Identify which cell holds the provided text, then report its (X, Y) central coordinate. 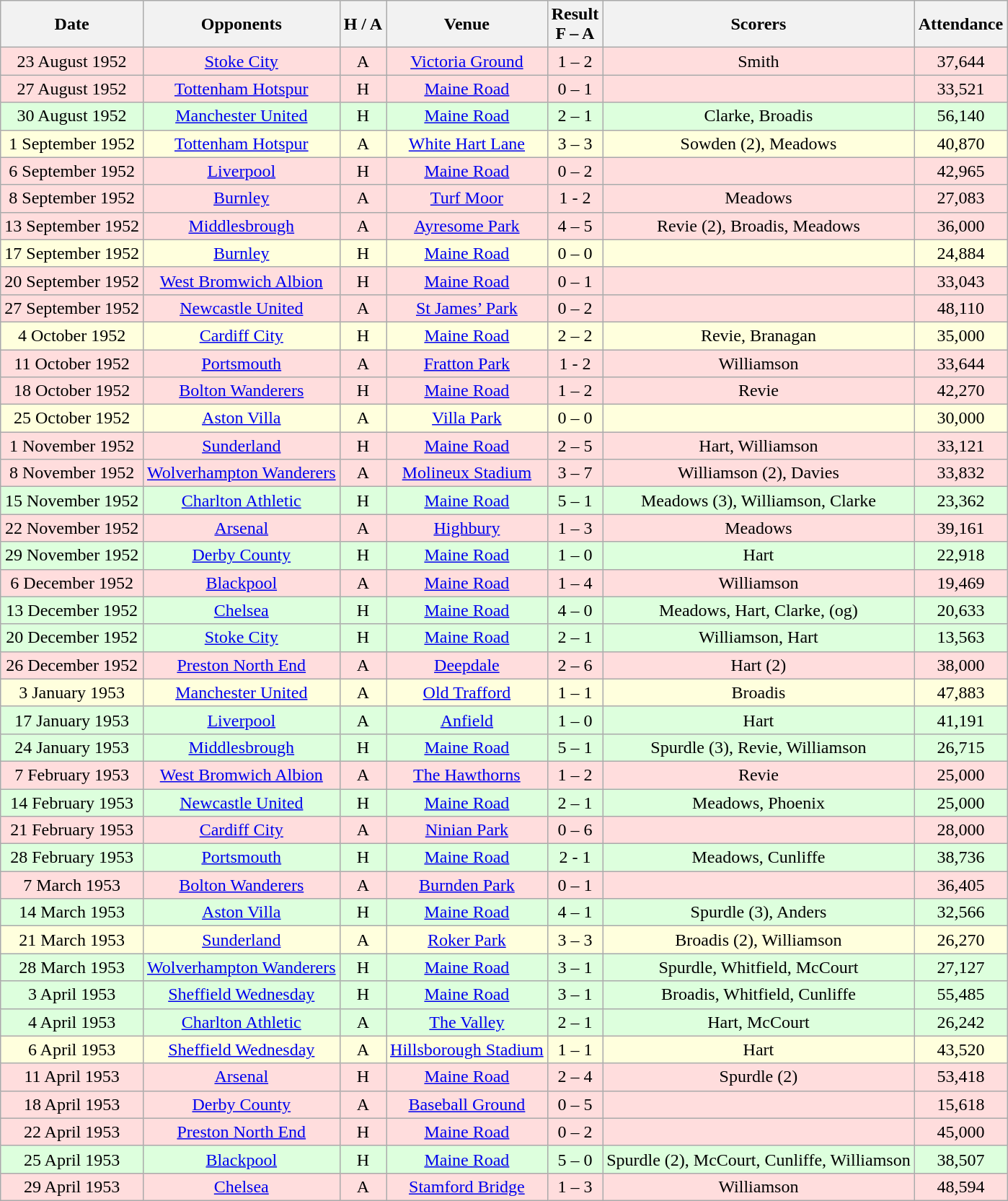
21 March 1953 (72, 940)
20,633 (960, 610)
Deepdale (467, 665)
4 – 5 (575, 226)
17 January 1953 (72, 720)
25 October 1952 (72, 418)
Stamford Bridge (467, 1187)
25 April 1953 (72, 1159)
18 October 1952 (72, 391)
27,083 (960, 198)
56,140 (960, 116)
53,418 (960, 1077)
2 - 1 (575, 858)
2 – 4 (575, 1077)
The Valley (467, 1022)
23 August 1952 (72, 61)
20 December 1952 (72, 638)
13 December 1952 (72, 610)
28,000 (960, 830)
24,884 (960, 253)
37,644 (960, 61)
5 – 0 (575, 1159)
Fratton Park (467, 363)
Spurdle (2) (759, 1077)
Broadis, Whitfield, Cunliffe (759, 995)
Roker Park (467, 940)
29 November 1952 (72, 555)
Turf Moor (467, 198)
ResultF – A (575, 25)
18 April 1953 (72, 1104)
3 January 1953 (72, 692)
Victoria Ground (467, 61)
3 April 1953 (72, 995)
Broadis (2), Williamson (759, 940)
33,521 (960, 89)
48,594 (960, 1187)
Meadows, Hart, Clarke, (og) (759, 610)
11 April 1953 (72, 1077)
Meadows (3), Williamson, Clarke (759, 501)
33,832 (960, 473)
Williamson, Hart (759, 638)
4 – 0 (575, 610)
4 – 1 (575, 912)
27 September 1952 (72, 308)
Williamson (2), Davies (759, 473)
48,110 (960, 308)
43,520 (960, 1050)
Revie, Branagan (759, 335)
White Hart Lane (467, 144)
Ayresome Park (467, 226)
Hart, McCourt (759, 1022)
Spurdle, Whitfield, McCourt (759, 967)
1 September 1952 (72, 144)
8 September 1952 (72, 198)
Revie (2), Broadis, Meadows (759, 226)
36,000 (960, 226)
Opponents (241, 25)
32,566 (960, 912)
2 – 6 (575, 665)
3 – 7 (575, 473)
55,485 (960, 995)
24 January 1953 (72, 747)
42,270 (960, 391)
2 – 5 (575, 446)
Burnden Park (467, 885)
13,563 (960, 638)
Baseball Ground (467, 1104)
26,242 (960, 1022)
26 December 1952 (72, 665)
Smith (759, 61)
33,121 (960, 446)
47,883 (960, 692)
1 – 4 (575, 583)
39,161 (960, 528)
45,000 (960, 1132)
Scorers (759, 25)
Ninian Park (467, 830)
26,270 (960, 940)
Broadis (759, 692)
33,043 (960, 281)
29 April 1953 (72, 1187)
30 August 1952 (72, 116)
Molineux Stadium (467, 473)
26,715 (960, 747)
The Hawthorns (467, 775)
4 April 1953 (72, 1022)
7 March 1953 (72, 885)
Meadows, Phoenix (759, 803)
6 September 1952 (72, 171)
42,965 (960, 171)
Clarke, Broadis (759, 116)
1 November 1952 (72, 446)
13 September 1952 (72, 226)
6 December 1952 (72, 583)
38,507 (960, 1159)
7 February 1953 (72, 775)
22 November 1952 (72, 528)
40,870 (960, 144)
27,127 (960, 967)
H / A (363, 25)
15 November 1952 (72, 501)
38,000 (960, 665)
Hart (2) (759, 665)
38,736 (960, 858)
22 April 1953 (72, 1132)
14 February 1953 (72, 803)
St James’ Park (467, 308)
28 March 1953 (72, 967)
8 November 1952 (72, 473)
33,644 (960, 363)
4 October 1952 (72, 335)
23,362 (960, 501)
Hillsborough Stadium (467, 1050)
Spurdle (3), Anders (759, 912)
Attendance (960, 25)
Spurdle (2), McCourt, Cunliffe, Williamson (759, 1159)
36,405 (960, 885)
6 April 1953 (72, 1050)
19,469 (960, 583)
Old Trafford (467, 692)
0 – 5 (575, 1104)
41,191 (960, 720)
Hart, Williamson (759, 446)
22,918 (960, 555)
14 March 1953 (72, 912)
20 September 1952 (72, 281)
Highbury (467, 528)
28 February 1953 (72, 858)
35,000 (960, 335)
Meadows, Cunliffe (759, 858)
Villa Park (467, 418)
17 September 1952 (72, 253)
Date (72, 25)
2 – 2 (575, 335)
Anfield (467, 720)
11 October 1952 (72, 363)
Venue (467, 25)
21 February 1953 (72, 830)
0 – 6 (575, 830)
Spurdle (3), Revie, Williamson (759, 747)
15,618 (960, 1104)
27 August 1952 (72, 89)
30,000 (960, 418)
Sowden (2), Meadows (759, 144)
